Return (x, y) of the center of cell containing provided text 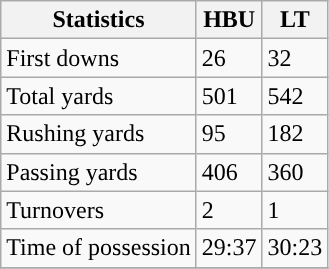
360 (295, 172)
Statistics (99, 20)
LT (295, 20)
Time of possession (99, 248)
2 (229, 210)
Passing yards (99, 172)
542 (295, 96)
501 (229, 96)
26 (229, 58)
Total yards (99, 96)
182 (295, 134)
29:37 (229, 248)
406 (229, 172)
First downs (99, 58)
1 (295, 210)
30:23 (295, 248)
95 (229, 134)
Turnovers (99, 210)
HBU (229, 20)
32 (295, 58)
Rushing yards (99, 134)
